Pinpoint the cell where the given text exists, returning its [x, y] midpoint coordinate. 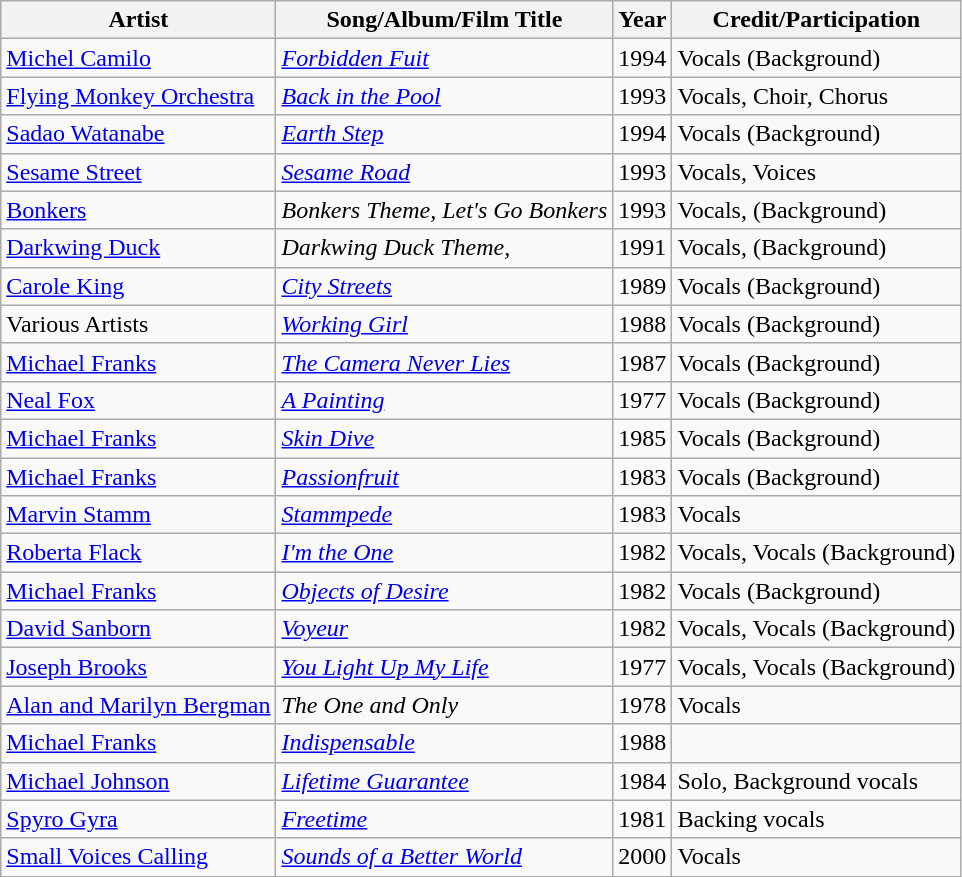
Objects of Desire [444, 591]
Voyeur [444, 629]
Year [642, 20]
Alan and Marilyn Bergman [138, 705]
Sadao Watanabe [138, 134]
Flying Monkey Orchestra [138, 96]
You Light Up My Life [444, 667]
2000 [642, 857]
Vocals, Voices [816, 172]
Passionfruit [444, 477]
Song/Album/Film Title [444, 20]
City Streets [444, 286]
Stammpede [444, 515]
Working Girl [444, 324]
1981 [642, 819]
Forbidden Fuit [444, 58]
Freetime [444, 819]
Sounds of a Better World [444, 857]
Michel Camilo [138, 58]
David Sanborn [138, 629]
Marvin Stamm [138, 515]
1985 [642, 438]
A Painting [444, 400]
I'm the One [444, 553]
Roberta Flack [138, 553]
Darkwing Duck [138, 248]
The One and Only [444, 705]
Darkwing Duck Theme, [444, 248]
Sesame Road [444, 172]
The Camera Never Lies [444, 362]
Bonkers [138, 210]
Vocals, Choir, Chorus [816, 96]
Earth Step [444, 134]
Carole King [138, 286]
Skin Dive [444, 438]
1987 [642, 362]
Back in the Pool [444, 96]
Small Voices Calling [138, 857]
Bonkers Theme, Let's Go Bonkers [444, 210]
Credit/Participation [816, 20]
Various Artists [138, 324]
1989 [642, 286]
Artist [138, 20]
Sesame Street [138, 172]
Michael Johnson [138, 781]
Indispensable [444, 743]
Spyro Gyra [138, 819]
1978 [642, 705]
Lifetime Guarantee [444, 781]
1991 [642, 248]
Neal Fox [138, 400]
Joseph Brooks [138, 667]
1984 [642, 781]
Solo, Background vocals [816, 781]
Backing vocals [816, 819]
